Extract the (X, Y) coordinate from the center of the cell holding the provided text.  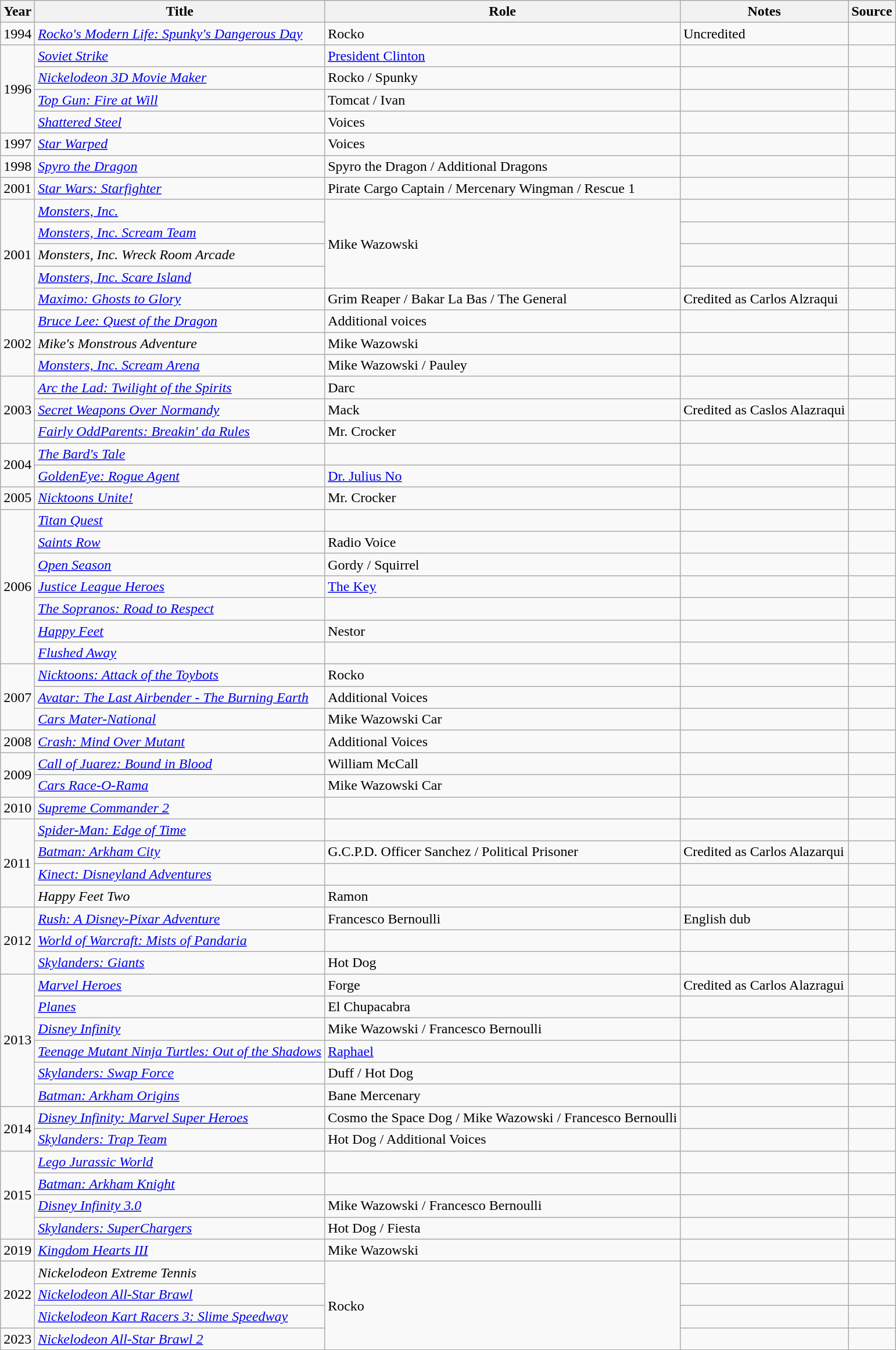
Batman: Arkham Knight (180, 1184)
Monsters, Inc. Scream Arena (180, 366)
Nickelodeon All-Star Brawl (180, 1294)
2007 (17, 697)
Monsters, Inc. Scare Island (180, 277)
Disney Infinity 3.0 (180, 1206)
Pirate Cargo Captain / Mercenary Wingman / Rescue 1 (503, 188)
Spyro the Dragon / Additional Dragons (503, 166)
The Key (503, 586)
Top Gun: Fire at Will (180, 100)
Soviet Strike (180, 56)
2019 (17, 1250)
2011 (17, 863)
2005 (17, 498)
Rocko / Spunky (503, 78)
Duff / Hot Dog (503, 1073)
Nicktoons: Attack of the Toybots (180, 675)
Darc (503, 388)
Skylanders: Swap Force (180, 1073)
Disney Infinity (180, 1029)
Notes (765, 12)
Raphael (503, 1051)
Secret Weapons Over Normandy (180, 410)
Shattered Steel (180, 122)
Disney Infinity: Marvel Super Heroes (180, 1118)
Monsters, Inc. Wreck Room Arcade (180, 255)
Skylanders: Trap Team (180, 1140)
2010 (17, 808)
William McCall (503, 764)
Title (180, 12)
Gordy / Squirrel (503, 564)
G.C.P.D. Officer Sanchez / Political Prisoner (503, 852)
Monsters, Inc. Scream Team (180, 232)
Spider-Man: Edge of Time (180, 830)
Justice League Heroes (180, 586)
Hot Dog (503, 962)
Role (503, 12)
Happy Feet Two (180, 896)
Lego Jurassic World (180, 1162)
Credited as Carlos Alazragui (765, 985)
Avatar: The Last Airbender - The Burning Earth (180, 697)
Spyro the Dragon (180, 166)
Ramon (503, 896)
Cars Race-O-Rama (180, 786)
Rush: A Disney-Pixar Adventure (180, 918)
Fairly OddParents: Breakin' da Rules (180, 432)
Batman: Arkham City (180, 852)
Nickelodeon Extreme Tennis (180, 1272)
Batman: Arkham Origins (180, 1095)
Rocko's Modern Life: Spunky's Dangerous Day (180, 34)
1998 (17, 166)
GoldenEye: Rogue Agent (180, 476)
Nickelodeon Kart Racers 3: Slime Speedway (180, 1316)
Crash: Mind Over Mutant (180, 742)
2015 (17, 1195)
2004 (17, 465)
Bruce Lee: Quest of the Dragon (180, 321)
2022 (17, 1294)
Radio Voice (503, 542)
Grim Reaper / Bakar La Bas / The General (503, 299)
Maximo: Ghosts to Glory (180, 299)
2012 (17, 940)
Nickelodeon 3D Movie Maker (180, 78)
President Clinton (503, 56)
Mike Wazowski / Pauley (503, 366)
El Chupacabra (503, 1007)
Open Season (180, 564)
Uncredited (765, 34)
Titan Quest (180, 520)
2002 (17, 343)
Dr. Julius No (503, 476)
1997 (17, 144)
Saints Row (180, 542)
2008 (17, 742)
Bane Mercenary (503, 1095)
Mike's Monstrous Adventure (180, 343)
Nicktoons Unite! (180, 498)
Source (872, 12)
Hot Dog / Fiesta (503, 1228)
Mack (503, 410)
Call of Juarez: Bound in Blood (180, 764)
Happy Feet (180, 631)
Supreme Commander 2 (180, 808)
Marvel Heroes (180, 985)
Tomcat / Ivan (503, 100)
1996 (17, 89)
Monsters, Inc. (180, 210)
Flushed Away (180, 653)
Skylanders: SuperChargers (180, 1228)
2009 (17, 775)
1994 (17, 34)
2006 (17, 586)
World of Warcraft: Mists of Pandaria (180, 940)
Cars Mater-National (180, 719)
English dub (765, 918)
Kinect: Disneyland Adventures (180, 874)
2003 (17, 410)
Forge (503, 985)
Credited as Carlos Alzraqui (765, 299)
Nestor (503, 631)
2013 (17, 1040)
The Bard's Tale (180, 454)
Star Wars: Starfighter (180, 188)
Kingdom Hearts III (180, 1250)
Year (17, 12)
Cosmo the Space Dog / Mike Wazowski / Francesco Bernoulli (503, 1118)
2014 (17, 1129)
2023 (17, 1338)
Arc the Lad: Twilight of the Spirits (180, 388)
Additional voices (503, 321)
The Sopranos: Road to Respect (180, 608)
Skylanders: Giants (180, 962)
Nickelodeon All-Star Brawl 2 (180, 1338)
Teenage Mutant Ninja Turtles: Out of the Shadows (180, 1051)
Star Warped (180, 144)
Credited as Carlos Alazarqui (765, 852)
Credited as Caslos Alazraqui (765, 410)
Hot Dog / Additional Voices (503, 1140)
Francesco Bernoulli (503, 918)
Planes (180, 1007)
